Locate the cell with the specified text and output its [X, Y] center coordinate. 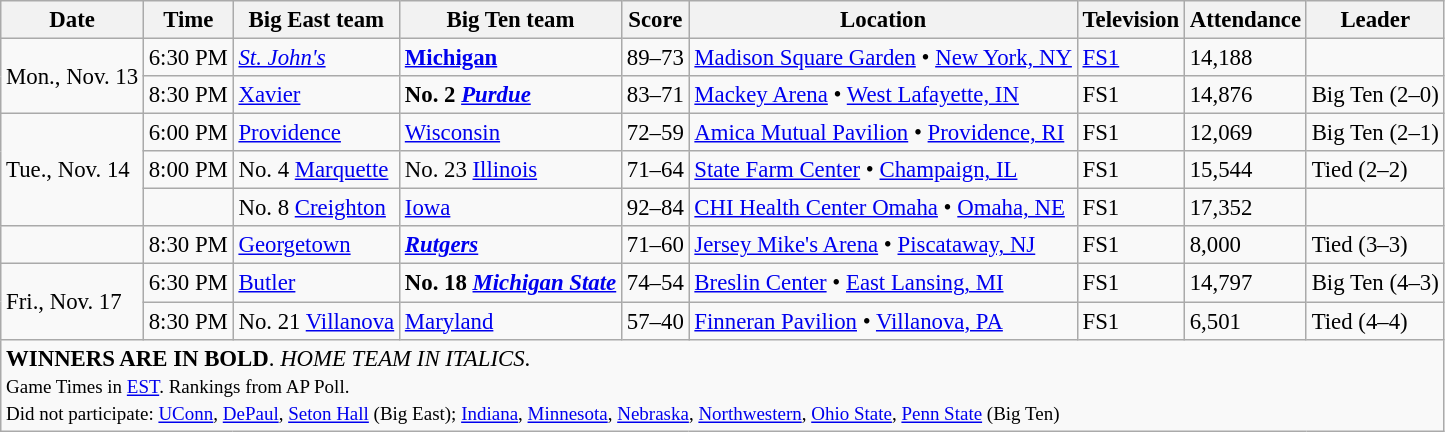
74–54 [656, 283]
Maryland [511, 321]
Iowa [511, 208]
89–73 [656, 58]
CHI Health Center Omaha • Omaha, NE [883, 208]
Tied (4–4) [1375, 321]
Michigan [511, 58]
Butler [316, 283]
Time [188, 20]
6,501 [1245, 321]
71–64 [656, 170]
Location [883, 20]
St. John's [316, 58]
Television [1130, 20]
Big East team [316, 20]
No. 2 Purdue [511, 95]
Tied (2–2) [1375, 170]
Tue., Nov. 14 [72, 170]
71–60 [656, 245]
Big Ten (4–3) [1375, 283]
8,000 [1245, 245]
14,188 [1245, 58]
Wisconsin [511, 133]
Madison Square Garden • New York, NY [883, 58]
Big Ten (2–1) [1375, 133]
Xavier [316, 95]
No. 4 Marquette [316, 170]
Tied (3–3) [1375, 245]
Fri., Nov. 17 [72, 302]
Rutgers [511, 245]
Big Ten team [511, 20]
72–59 [656, 133]
8:00 PM [188, 170]
14,876 [1245, 95]
Jersey Mike's Arena • Piscataway, NJ [883, 245]
Score [656, 20]
57–40 [656, 321]
Leader [1375, 20]
83–71 [656, 95]
15,544 [1245, 170]
Date [72, 20]
92–84 [656, 208]
14,797 [1245, 283]
12,069 [1245, 133]
17,352 [1245, 208]
State Farm Center • Champaign, IL [883, 170]
No. 23 Illinois [511, 170]
6:00 PM [188, 133]
Amica Mutual Pavilion • Providence, RI [883, 133]
Mon., Nov. 13 [72, 76]
No. 18 Michigan State [511, 283]
Providence [316, 133]
No. 21 Villanova [316, 321]
Mackey Arena • West Lafayette, IN [883, 95]
Finneran Pavilion • Villanova, PA [883, 321]
Attendance [1245, 20]
No. 8 Creighton [316, 208]
Big Ten (2–0) [1375, 95]
Georgetown [316, 245]
Breslin Center • East Lansing, MI [883, 283]
